Output the (x, y) coordinate of the center of the cell containing the given text.  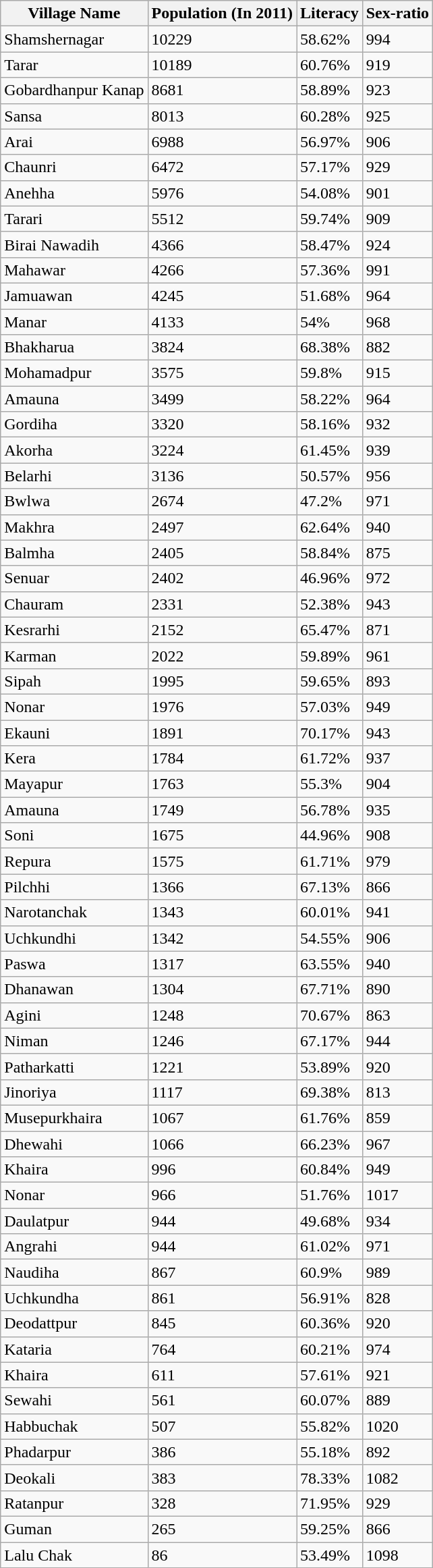
70.17% (330, 732)
1366 (222, 887)
908 (397, 836)
Tarari (74, 219)
Soni (74, 836)
Birai Nawadih (74, 244)
Narotanchak (74, 913)
51.68% (330, 296)
59.8% (330, 373)
55.82% (330, 1426)
Karman (74, 655)
60.84% (330, 1170)
54% (330, 322)
915 (397, 373)
934 (397, 1221)
Angrahi (74, 1247)
69.38% (330, 1092)
956 (397, 476)
60.28% (330, 116)
979 (397, 861)
989 (397, 1272)
61.72% (330, 759)
58.84% (330, 553)
1891 (222, 732)
58.47% (330, 244)
60.76% (330, 65)
10189 (222, 65)
Senuar (74, 578)
996 (222, 1170)
924 (397, 244)
54.55% (330, 938)
68.38% (330, 348)
Agini (74, 1015)
57.61% (330, 1375)
386 (222, 1452)
Sex-ratio (397, 13)
59.65% (330, 681)
Akorha (74, 450)
67.17% (330, 1041)
968 (397, 322)
61.76% (330, 1118)
813 (397, 1092)
62.64% (330, 527)
1098 (397, 1555)
5976 (222, 193)
44.96% (330, 836)
Gordiha (74, 425)
861 (222, 1298)
Makhra (74, 527)
921 (397, 1375)
Deokali (74, 1478)
58.89% (330, 90)
58.62% (330, 39)
58.22% (330, 399)
Ratanpur (74, 1503)
53.49% (330, 1555)
60.21% (330, 1349)
3499 (222, 399)
78.33% (330, 1478)
56.91% (330, 1298)
4133 (222, 322)
4245 (222, 296)
383 (222, 1478)
3224 (222, 450)
Dhanawan (74, 990)
893 (397, 681)
1246 (222, 1041)
Tarar (74, 65)
66.23% (330, 1144)
1575 (222, 861)
Mohamadpur (74, 373)
Kera (74, 759)
65.47% (330, 630)
Chaunri (74, 167)
Kesrarhi (74, 630)
60.07% (330, 1401)
941 (397, 913)
1117 (222, 1092)
Paswa (74, 964)
Balmha (74, 553)
507 (222, 1426)
Belarhi (74, 476)
972 (397, 578)
Kataria (74, 1349)
8013 (222, 116)
Anehha (74, 193)
1675 (222, 836)
Village Name (74, 13)
966 (222, 1195)
57.36% (330, 270)
Jamuawan (74, 296)
1317 (222, 964)
Arai (74, 142)
328 (222, 1503)
Habbuchak (74, 1426)
Population (In 2011) (222, 13)
67.13% (330, 887)
925 (397, 116)
59.25% (330, 1529)
4266 (222, 270)
63.55% (330, 964)
Chauram (74, 604)
Guman (74, 1529)
Jinoriya (74, 1092)
56.97% (330, 142)
935 (397, 810)
1995 (222, 681)
46.96% (330, 578)
Lalu Chak (74, 1555)
Niman (74, 1041)
5512 (222, 219)
2022 (222, 655)
Daulatpur (74, 1221)
51.76% (330, 1195)
Bhakharua (74, 348)
889 (397, 1401)
890 (397, 990)
Patharkatti (74, 1066)
1066 (222, 1144)
901 (397, 193)
Gobardhanpur Kanap (74, 90)
991 (397, 270)
863 (397, 1015)
967 (397, 1144)
61.45% (330, 450)
919 (397, 65)
86 (222, 1555)
904 (397, 784)
1020 (397, 1426)
59.89% (330, 655)
2152 (222, 630)
1343 (222, 913)
2402 (222, 578)
59.74% (330, 219)
Pilchhi (74, 887)
909 (397, 219)
53.89% (330, 1066)
828 (397, 1298)
961 (397, 655)
6988 (222, 142)
56.78% (330, 810)
1342 (222, 938)
1763 (222, 784)
923 (397, 90)
2331 (222, 604)
58.16% (330, 425)
10229 (222, 39)
Sipah (74, 681)
55.18% (330, 1452)
845 (222, 1324)
54.08% (330, 193)
764 (222, 1349)
611 (222, 1375)
71.95% (330, 1503)
1976 (222, 707)
47.2% (330, 502)
561 (222, 1401)
Literacy (330, 13)
Shamshernagar (74, 39)
Repura (74, 861)
Naudiha (74, 1272)
57.17% (330, 167)
939 (397, 450)
70.67% (330, 1015)
Sewahi (74, 1401)
Deodattpur (74, 1324)
867 (222, 1272)
Phadarpur (74, 1452)
2674 (222, 502)
3320 (222, 425)
2497 (222, 527)
Uchkundhi (74, 938)
1248 (222, 1015)
1017 (397, 1195)
61.71% (330, 861)
8681 (222, 90)
2405 (222, 553)
875 (397, 553)
3575 (222, 373)
Uchkundha (74, 1298)
50.57% (330, 476)
1082 (397, 1478)
859 (397, 1118)
1221 (222, 1066)
1749 (222, 810)
60.9% (330, 1272)
1784 (222, 759)
932 (397, 425)
974 (397, 1349)
892 (397, 1452)
Bwlwa (74, 502)
57.03% (330, 707)
Dhewahi (74, 1144)
994 (397, 39)
265 (222, 1529)
Ekauni (74, 732)
4366 (222, 244)
55.3% (330, 784)
61.02% (330, 1247)
882 (397, 348)
1067 (222, 1118)
3824 (222, 348)
67.71% (330, 990)
Mayapur (74, 784)
60.36% (330, 1324)
1304 (222, 990)
Musepurkhaira (74, 1118)
871 (397, 630)
49.68% (330, 1221)
937 (397, 759)
60.01% (330, 913)
6472 (222, 167)
3136 (222, 476)
Manar (74, 322)
52.38% (330, 604)
Mahawar (74, 270)
Sansa (74, 116)
